Extract the (x, y) coordinate from the center of the cell holding the provided text.  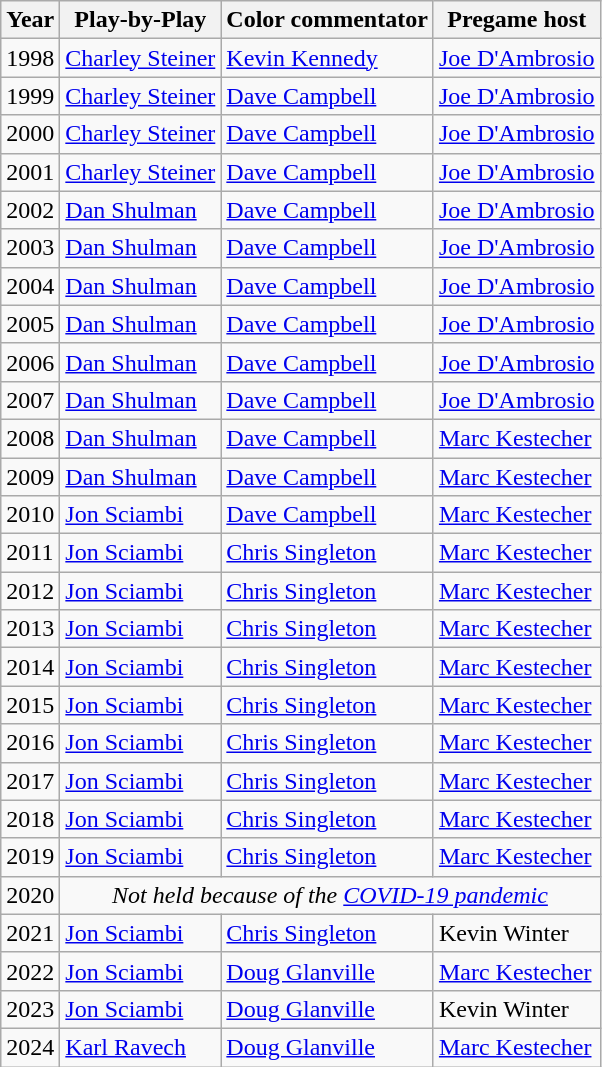
2024 (30, 1047)
Not held because of the COVID-19 pandemic (330, 895)
2004 (30, 286)
2023 (30, 1009)
1999 (30, 96)
2015 (30, 705)
Color commentator (328, 20)
2022 (30, 971)
2003 (30, 248)
2016 (30, 743)
2017 (30, 781)
2018 (30, 819)
2013 (30, 629)
2000 (30, 134)
2014 (30, 667)
2010 (30, 515)
2019 (30, 857)
2001 (30, 172)
2009 (30, 477)
Play-by-Play (140, 20)
Pregame host (516, 20)
Karl Ravech (140, 1047)
Kevin Kennedy (328, 58)
2007 (30, 400)
Year (30, 20)
2006 (30, 362)
2002 (30, 210)
2005 (30, 324)
1998 (30, 58)
2008 (30, 438)
2020 (30, 895)
2021 (30, 933)
2012 (30, 591)
2011 (30, 553)
